Return the [X, Y] coordinate for the center point of the cell that contains the specified text.  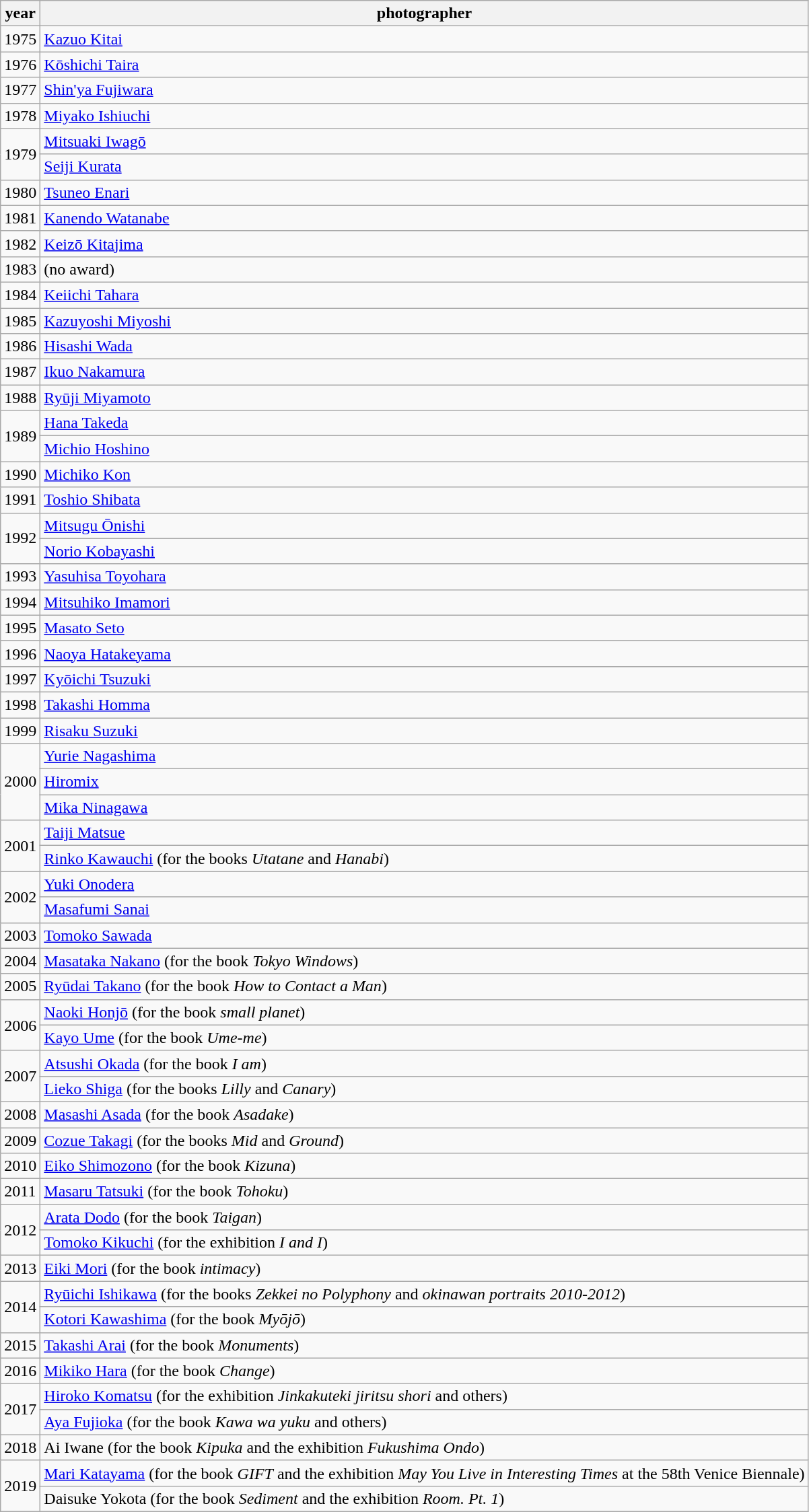
2010 [20, 1166]
Yurie Nagashima [424, 756]
1987 [20, 372]
Keizō Kitajima [424, 244]
2007 [20, 1076]
Rinko Kawauchi (for the books Utatane and Hanabi) [424, 859]
Yasuhisa Toyohara [424, 577]
Norio Kobayashi [424, 551]
2005 [20, 986]
2011 [20, 1192]
1975 [20, 39]
Taiji Matsue [424, 833]
Hiroko Komatsu (for the exhibition Jinkakuteki jiritsu shori and others) [424, 1396]
Atsushi Okada (for the book I am) [424, 1063]
1999 [20, 730]
Masashi Asada (for the book Asadake) [424, 1114]
2004 [20, 961]
Kayo Ume (for the book Ume-me) [424, 1038]
1981 [20, 218]
Miyako Ishiuchi [424, 116]
Ryūji Miyamoto [424, 398]
Kyōichi Tsuzuki [424, 679]
2013 [20, 1268]
Mika Ninagawa [424, 807]
Seiji Kurata [424, 167]
1993 [20, 577]
1979 [20, 154]
2001 [20, 846]
Michiko Kon [424, 474]
1991 [20, 500]
Arata Dodo (for the book Taigan) [424, 1217]
Ryūdai Takano (for the book How to Contact a Man) [424, 986]
Kanendo Watanabe [424, 218]
1989 [20, 436]
year [20, 13]
Daisuke Yokota (for the book Sediment and the exhibition Room. Pt. 1) [424, 1499]
1984 [20, 295]
1986 [20, 347]
Mitsuaki Iwagō [424, 141]
1996 [20, 653]
1988 [20, 398]
2017 [20, 1409]
1983 [20, 269]
2002 [20, 897]
Hisashi Wada [424, 347]
1990 [20, 474]
Masafumi Sanai [424, 910]
1982 [20, 244]
1985 [20, 321]
2006 [20, 1025]
1977 [20, 90]
1992 [20, 538]
2008 [20, 1114]
2000 [20, 782]
Eiki Mori (for the book intimacy) [424, 1268]
1978 [20, 116]
Naoya Hatakeyama [424, 653]
Kōshichi Taira [424, 65]
Eiko Shimozono (for the book Kizuna) [424, 1166]
Keiichi Tahara [424, 295]
Masaru Tatsuki (for the book Tohoku) [424, 1192]
Toshio Shibata [424, 500]
Hana Takeda [424, 423]
2014 [20, 1307]
Ryūichi Ishikawa (for the books Zekkei no Polyphony and okinawan portraits 2010-2012) [424, 1294]
Ikuo Nakamura [424, 372]
Aya Fujioka (for the book Kawa wa yuku and others) [424, 1422]
1980 [20, 192]
(no award) [424, 269]
2018 [20, 1447]
1976 [20, 65]
Takashi Arai (for the book Monuments) [424, 1345]
1994 [20, 602]
2009 [20, 1141]
Mitsugu Ōnishi [424, 526]
Michio Hoshino [424, 449]
Tomoko Sawada [424, 935]
Yuki Onodera [424, 884]
Takashi Homma [424, 705]
Kotori Kawashima (for the book Myōjō) [424, 1320]
2016 [20, 1371]
Mitsuhiko Imamori [424, 602]
Lieko Shiga (for the books Lilly and Canary) [424, 1089]
Hiromix [424, 782]
Cozue Takagi (for the books Mid and Ground) [424, 1141]
photographer [424, 13]
1997 [20, 679]
2019 [20, 1486]
Kazuo Kitai [424, 39]
Masato Seto [424, 628]
Risaku Suzuki [424, 730]
Tsuneo Enari [424, 192]
2012 [20, 1230]
Mikiko Hara (for the book Change) [424, 1371]
Kazuyoshi Miyoshi [424, 321]
Ai Iwane (for the book Kipuka and the exhibition Fukushima Ondo) [424, 1447]
Mari Katayama (for the book GIFT and the exhibition May You Live in Interesting Times at the 58th Venice Biennale) [424, 1473]
1998 [20, 705]
Tomoko Kikuchi (for the exhibition I and I) [424, 1243]
Masataka Nakano (for the book Tokyo Windows) [424, 961]
1995 [20, 628]
2015 [20, 1345]
Naoki Honjō (for the book small planet) [424, 1012]
Shin'ya Fujiwara [424, 90]
2003 [20, 935]
